From the cell containing the given text, extract its center point as (X, Y) coordinate. 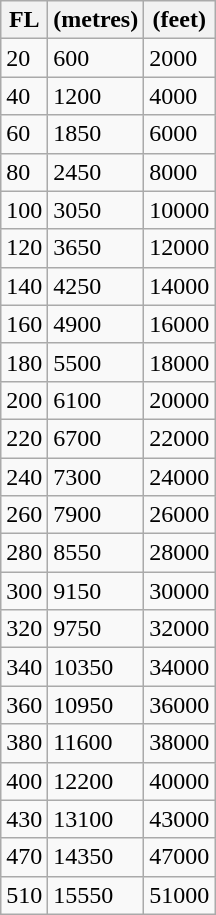
12200 (96, 781)
38000 (180, 743)
34000 (180, 667)
1200 (96, 96)
6700 (96, 438)
280 (24, 553)
24000 (180, 477)
7300 (96, 477)
FL (24, 20)
320 (24, 629)
180 (24, 362)
36000 (180, 705)
2000 (180, 58)
2450 (96, 172)
510 (24, 895)
200 (24, 400)
220 (24, 438)
40 (24, 96)
100 (24, 210)
40000 (180, 781)
10950 (96, 705)
7900 (96, 515)
470 (24, 857)
22000 (180, 438)
47000 (180, 857)
20000 (180, 400)
1850 (96, 134)
5500 (96, 362)
20 (24, 58)
3650 (96, 248)
300 (24, 591)
26000 (180, 515)
28000 (180, 553)
160 (24, 324)
16000 (180, 324)
80 (24, 172)
120 (24, 248)
4250 (96, 286)
43000 (180, 819)
360 (24, 705)
13100 (96, 819)
60 (24, 134)
3050 (96, 210)
400 (24, 781)
51000 (180, 895)
6000 (180, 134)
4900 (96, 324)
14000 (180, 286)
140 (24, 286)
32000 (180, 629)
9750 (96, 629)
15550 (96, 895)
430 (24, 819)
9150 (96, 591)
10000 (180, 210)
6100 (96, 400)
4000 (180, 96)
30000 (180, 591)
(feet) (180, 20)
260 (24, 515)
10350 (96, 667)
(metres) (96, 20)
380 (24, 743)
240 (24, 477)
14350 (96, 857)
18000 (180, 362)
8000 (180, 172)
8550 (96, 553)
340 (24, 667)
12000 (180, 248)
11600 (96, 743)
600 (96, 58)
